Detect which cell encompasses the target text, then output its [x, y] center coordinate. 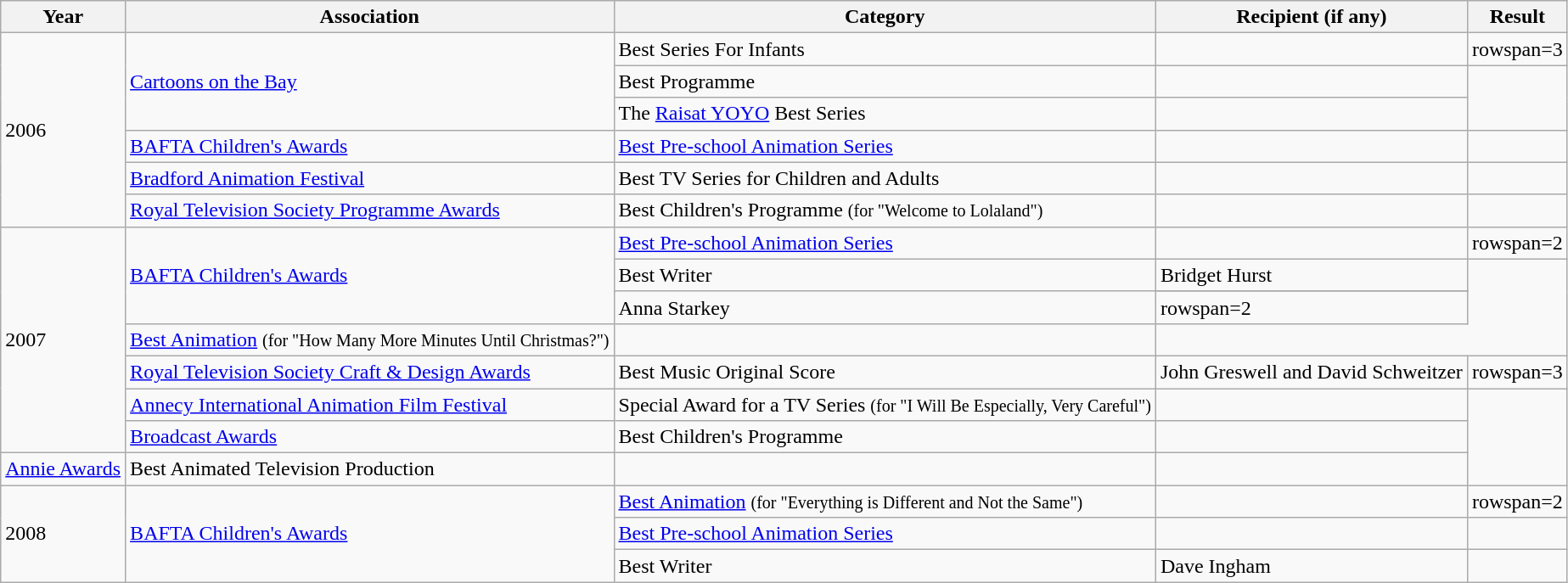
2006 [63, 130]
2007 [63, 339]
Anna Starkey [885, 307]
Best TV Series for Children and Adults [885, 178]
Best Animation (for "How Many More Minutes Until Christmas?") [370, 339]
Best Animated Television Production [370, 469]
Best Music Original Score [885, 372]
Bradford Animation Festival [370, 178]
Best Animation (for "Everything is Different and Not the Same") [885, 502]
Cartoons on the Bay [370, 81]
Best Programme [885, 81]
Broadcast Awards [370, 437]
Recipient (if any) [1311, 17]
Association [370, 17]
The Raisat YOYO Best Series [885, 114]
Category [885, 17]
Annie Awards [63, 469]
Royal Television Society Craft & Design Awards [370, 372]
2008 [63, 534]
Dave Ingham [1311, 566]
Year [63, 17]
Best Children's Programme (for "Welcome to Lolaland") [885, 210]
John Greswell and David Schweitzer [1311, 372]
Best Series For Infants [885, 49]
Best Children's Programme [885, 437]
Annecy International Animation Film Festival [370, 405]
Bridget Hurst [1311, 275]
Special Award for a TV Series (for "I Will Be Especially, Very Careful") [885, 405]
Result [1517, 17]
Royal Television Society Programme Awards [370, 210]
